Scan for the cell matching the given text and deliver its (x, y) coordinate at center. 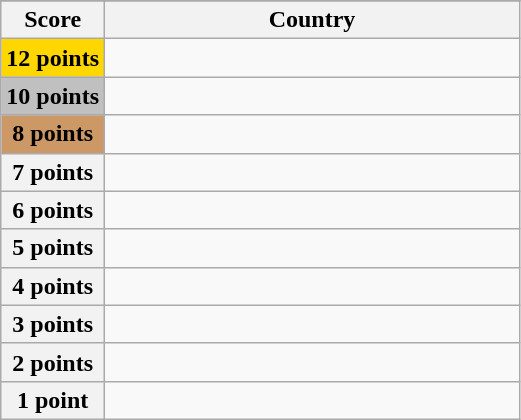
4 points (53, 286)
Country (312, 20)
5 points (53, 248)
Score (53, 20)
1 point (53, 400)
10 points (53, 96)
8 points (53, 134)
12 points (53, 58)
6 points (53, 210)
2 points (53, 362)
3 points (53, 324)
7 points (53, 172)
